Capture the cell that displays the provided text and extract its [x, y] central coordinate. 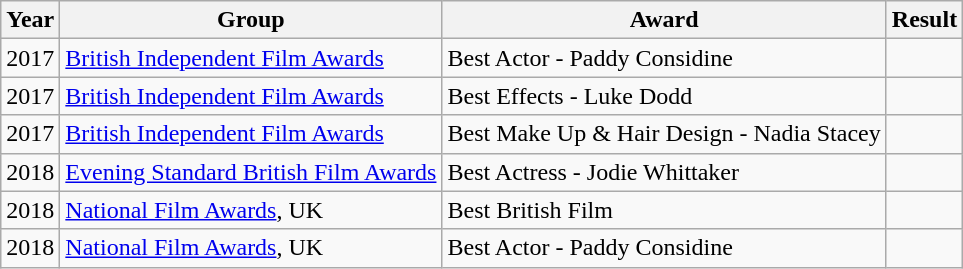
Best Actress - Jodie Whittaker [664, 172]
Best Make Up & Hair Design - Nadia Stacey [664, 134]
Best British Film [664, 210]
Result [924, 20]
Evening Standard British Film Awards [251, 172]
Best Effects - Luke Dodd [664, 96]
Group [251, 20]
Year [30, 20]
Award [664, 20]
